Return the [X, Y] coordinate for the center point of the cell that contains the specified text.  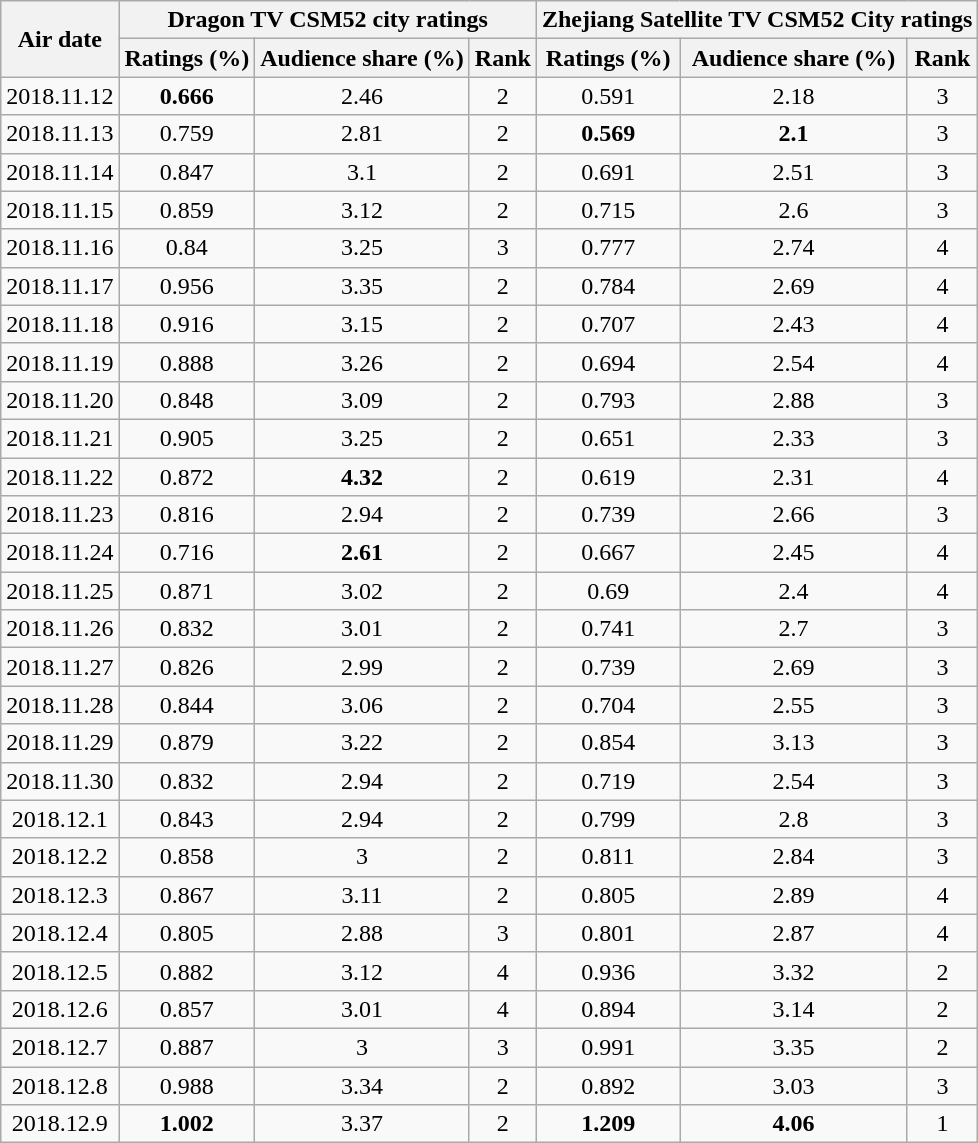
0.892 [608, 1085]
2.18 [794, 96]
2.4 [794, 591]
2018.11.12 [60, 96]
0.857 [187, 1009]
0.882 [187, 971]
2018.12.7 [60, 1047]
3.02 [362, 591]
2018.12.8 [60, 1085]
2018.11.25 [60, 591]
0.715 [608, 210]
3.34 [362, 1085]
2.66 [794, 515]
4.06 [794, 1124]
0.916 [187, 324]
2018.11.14 [60, 172]
2.84 [794, 857]
2.1 [794, 134]
2.89 [794, 895]
0.894 [608, 1009]
2.74 [794, 248]
2018.11.22 [60, 477]
2.45 [794, 553]
0.847 [187, 172]
0.858 [187, 857]
Zhejiang Satellite TV CSM52 City ratings [757, 20]
3.03 [794, 1085]
0.867 [187, 895]
0.741 [608, 629]
0.591 [608, 96]
2018.11.15 [60, 210]
2.55 [794, 705]
2.31 [794, 477]
0.777 [608, 248]
2.7 [794, 629]
2018.12.5 [60, 971]
0.694 [608, 362]
2.81 [362, 134]
2018.11.24 [60, 553]
Air date [60, 39]
0.988 [187, 1085]
3.15 [362, 324]
0.651 [608, 438]
0.956 [187, 286]
0.905 [187, 438]
0.619 [608, 477]
0.691 [608, 172]
2018.11.18 [60, 324]
2018.11.13 [60, 134]
0.859 [187, 210]
2018.11.17 [60, 286]
0.854 [608, 743]
0.872 [187, 477]
2.46 [362, 96]
0.887 [187, 1047]
2018.11.30 [60, 781]
2.8 [794, 819]
0.811 [608, 857]
2018.11.21 [60, 438]
0.848 [187, 400]
0.871 [187, 591]
0.799 [608, 819]
3.11 [362, 895]
0.84 [187, 248]
2018.12.4 [60, 933]
2.87 [794, 933]
0.826 [187, 667]
0.816 [187, 515]
2018.11.27 [60, 667]
2018.12.6 [60, 1009]
0.784 [608, 286]
0.716 [187, 553]
3.14 [794, 1009]
1 [942, 1124]
0.759 [187, 134]
0.69 [608, 591]
2.43 [794, 324]
2.33 [794, 438]
0.793 [608, 400]
3.22 [362, 743]
0.843 [187, 819]
0.667 [608, 553]
0.936 [608, 971]
2018.12.9 [60, 1124]
2.6 [794, 210]
3.13 [794, 743]
0.569 [608, 134]
0.888 [187, 362]
2018.12.2 [60, 857]
2018.11.26 [60, 629]
3.06 [362, 705]
2.51 [794, 172]
0.991 [608, 1047]
3.1 [362, 172]
2018.11.20 [60, 400]
2018.12.1 [60, 819]
2018.11.29 [60, 743]
3.32 [794, 971]
0.719 [608, 781]
0.666 [187, 96]
2018.11.23 [60, 515]
0.707 [608, 324]
2018.11.16 [60, 248]
2018.11.19 [60, 362]
2018.11.28 [60, 705]
3.37 [362, 1124]
2018.12.3 [60, 895]
0.879 [187, 743]
4.32 [362, 477]
3.26 [362, 362]
0.704 [608, 705]
2.61 [362, 553]
2.99 [362, 667]
1.209 [608, 1124]
0.801 [608, 933]
1.002 [187, 1124]
0.844 [187, 705]
3.09 [362, 400]
Dragon TV CSM52 city ratings [328, 20]
